Output the [x, y] coordinate of the center of the cell containing the given text.  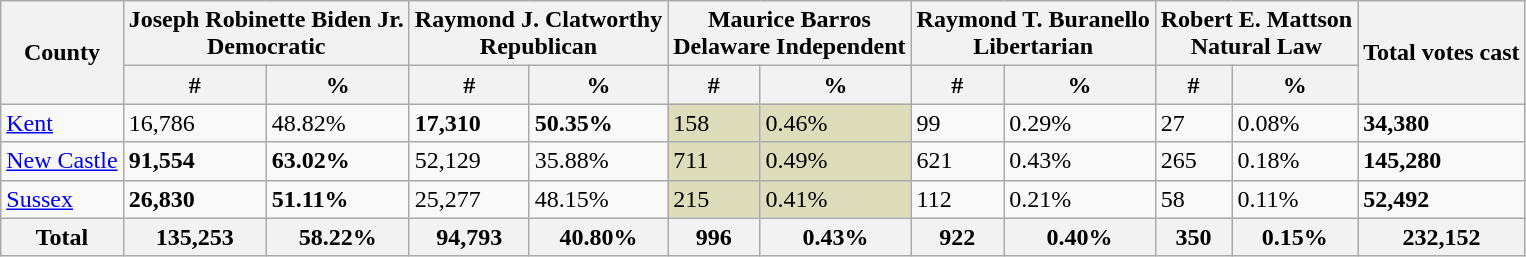
50.35% [598, 123]
17,310 [469, 123]
135,253 [194, 237]
0.08% [1295, 123]
Total [62, 237]
County [62, 52]
63.02% [338, 161]
16,786 [194, 123]
922 [958, 237]
0.11% [1295, 199]
94,793 [469, 237]
Joseph Robinette Biden Jr.Democratic [266, 34]
Raymond J. ClatworthyRepublican [538, 34]
51.11% [338, 199]
0.40% [1080, 237]
145,280 [1442, 161]
48.82% [338, 123]
0.18% [1295, 161]
996 [714, 237]
350 [1194, 237]
Kent [62, 123]
0.29% [1080, 123]
621 [958, 161]
48.15% [598, 199]
Sussex [62, 199]
27 [1194, 123]
215 [714, 199]
0.41% [836, 199]
0.49% [836, 161]
New Castle [62, 161]
Robert E. MattsonNatural Law [1256, 34]
158 [714, 123]
265 [1194, 161]
0.46% [836, 123]
Raymond T. BuranelloLibertarian [1033, 34]
52,129 [469, 161]
711 [714, 161]
0.21% [1080, 199]
99 [958, 123]
232,152 [1442, 237]
34,380 [1442, 123]
26,830 [194, 199]
35.88% [598, 161]
52,492 [1442, 199]
58.22% [338, 237]
Total votes cast [1442, 52]
40.80% [598, 237]
58 [1194, 199]
0.15% [1295, 237]
91,554 [194, 161]
Maurice BarrosDelaware Independent [790, 34]
25,277 [469, 199]
112 [958, 199]
